Return the [x, y] coordinate for the center point of the cell that contains the specified text.  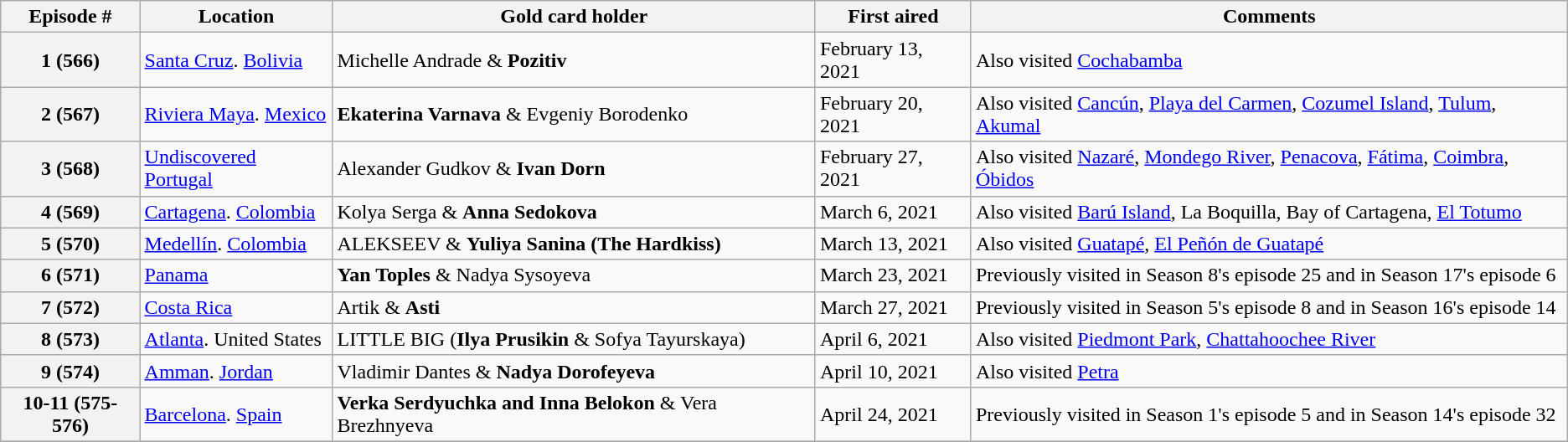
Verka Serdyuchka and Inna Belokon & Vera Brezhnyeva [574, 414]
April 10, 2021 [893, 371]
Also visited Guatapé, El Peñón de Guatapé [1269, 244]
April 24, 2021 [893, 414]
Yan Toples & Nadya Sysoyeva [574, 275]
Amman. Jordan [236, 371]
LITTLE BIG (Ilya Prusikin & Sofya Tayurskaya) [574, 339]
February 13, 2021 [893, 60]
Kolya Serga & Anna Sedokova [574, 212]
8 (573) [70, 339]
Santa Cruz. Bolivia [236, 60]
Undiscovered Portugal [236, 169]
Gold card holder [574, 17]
February 20, 2021 [893, 114]
March 6, 2021 [893, 212]
March 27, 2021 [893, 307]
Costa Rica [236, 307]
9 (574) [70, 371]
Episode # [70, 17]
April 6, 2021 [893, 339]
Barcelona. Spain [236, 414]
5 (570) [70, 244]
Location [236, 17]
March 23, 2021 [893, 275]
4 (569) [70, 212]
Previously visited in Season 5's episode 8 and in Season 16's episode 14 [1269, 307]
6 (571) [70, 275]
Atlanta. United States [236, 339]
Also visited Piedmont Park, Chattahoochee River [1269, 339]
Alexander Gudkov & Ivan Dorn [574, 169]
ALEKSEEV & Yuliya Sanina (The Hardkiss) [574, 244]
Ekaterina Varnava & Evgeniy Borodenko [574, 114]
Also visited Barú Island, La Boquilla, Bay of Cartagena, El Totumo [1269, 212]
Comments [1269, 17]
March 13, 2021 [893, 244]
February 27, 2021 [893, 169]
Also visited Nazaré, Mondego River, Penacova, Fátima, Coimbra, Óbidos [1269, 169]
Medellín. Colombia [236, 244]
Also visited Cancún, Playa del Carmen, Cozumel Island, Tulum, Akumal [1269, 114]
Previously visited in Season 8's episode 25 and in Season 17's episode 6 [1269, 275]
1 (566) [70, 60]
Cartagena. Colombia [236, 212]
Also visited Petra [1269, 371]
Panama [236, 275]
Also visited Cochabamba [1269, 60]
Riviera Maya. Mexico [236, 114]
Michelle Andrade & Pozitiv [574, 60]
2 (567) [70, 114]
Previously visited in Season 1's episode 5 and in Season 14's episode 32 [1269, 414]
10-11 (575-576) [70, 414]
3 (568) [70, 169]
7 (572) [70, 307]
Artik & Asti [574, 307]
Vladimir Dantes & Nadya Dorofeyeva [574, 371]
First aired [893, 17]
